Determine the [X, Y] coordinate at the center of the cell enclosing the given text.  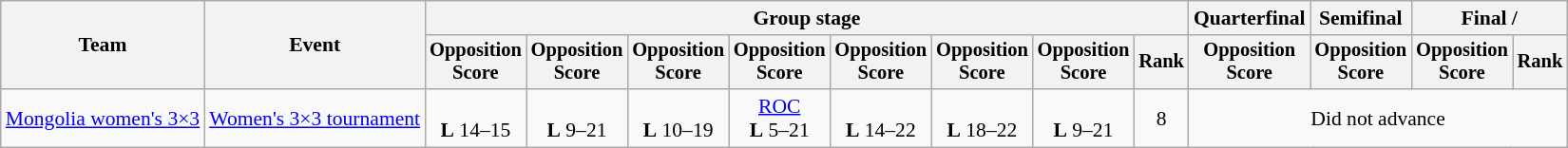
Team [103, 46]
Semifinal [1361, 18]
Mongolia women's 3×3 [103, 118]
L 10–19 [679, 118]
L 18–22 [983, 118]
Group stage [807, 18]
Did not advance [1378, 118]
8 [1161, 118]
ROCL 5–21 [779, 118]
Quarterfinal [1250, 18]
L 14–22 [880, 118]
Women's 3×3 tournament [315, 118]
Final / [1489, 18]
L 14–15 [475, 118]
Event [315, 46]
